Locate the cell with the specified text and output its (X, Y) center coordinate. 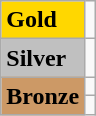
Silver (43, 58)
Bronze (43, 96)
Gold (43, 20)
